For the text-containing cell, return its midpoint in [x, y] coordinate format. 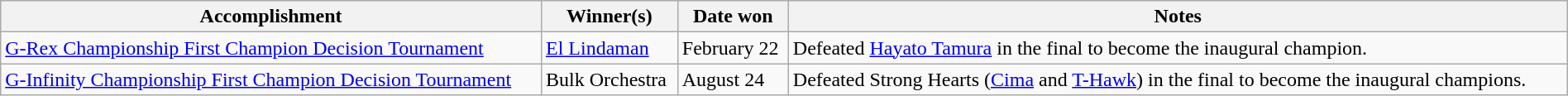
August 24 [733, 79]
Date won [733, 17]
Bulk Orchestra [609, 79]
G-Rex Championship First Champion Decision Tournament [271, 48]
G-Infinity Championship First Champion Decision Tournament [271, 79]
February 22 [733, 48]
Notes [1178, 17]
Defeated Hayato Tamura in the final to become the inaugural champion. [1178, 48]
Defeated Strong Hearts (Cima and T-Hawk) in the final to become the inaugural champions. [1178, 79]
Winner(s) [609, 17]
El Lindaman [609, 48]
Accomplishment [271, 17]
